Return the (x, y) coordinate for the center point of the cell that contains the specified text.  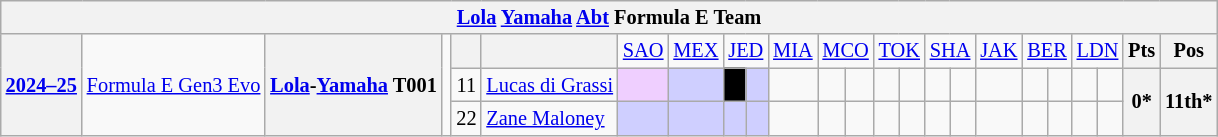
Formula E Gen3 Evo (174, 84)
Zane Maloney (550, 118)
0* (1142, 102)
11th* (1188, 102)
11 (466, 85)
MIA (792, 51)
Pts (1142, 51)
LDN (1098, 51)
22 (466, 118)
JED (746, 51)
Lucas di Grassi (550, 85)
SAO (643, 51)
JAK (998, 51)
TOK (900, 51)
Pos (1188, 51)
2024–25 (42, 84)
Lola Yamaha Abt Formula E Team (610, 17)
Lola-Yamaha T001 (353, 84)
MCO (846, 51)
MEX (696, 51)
BER (1046, 51)
SHA (950, 51)
